Pinpoint the cell where the given text exists, returning its (x, y) midpoint coordinate. 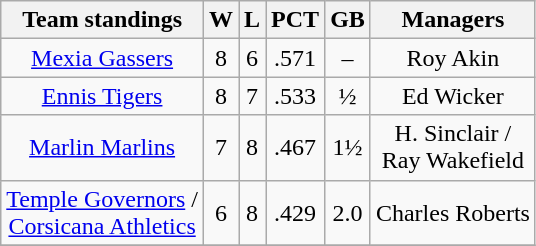
.533 (296, 96)
.429 (296, 212)
W (220, 20)
Marlin Marlins (102, 148)
Managers (452, 20)
Temple Governors / Corsicana Athletics (102, 212)
– (348, 58)
1½ (348, 148)
L (252, 20)
Ed Wicker (452, 96)
H. Sinclair / Ray Wakefield (452, 148)
GB (348, 20)
Ennis Tigers (102, 96)
½ (348, 96)
PCT (296, 20)
Roy Akin (452, 58)
.467 (296, 148)
Team standings (102, 20)
.571 (296, 58)
Charles Roberts (452, 212)
Mexia Gassers (102, 58)
2.0 (348, 212)
